For the text-containing cell, return its midpoint in [X, Y] coordinate format. 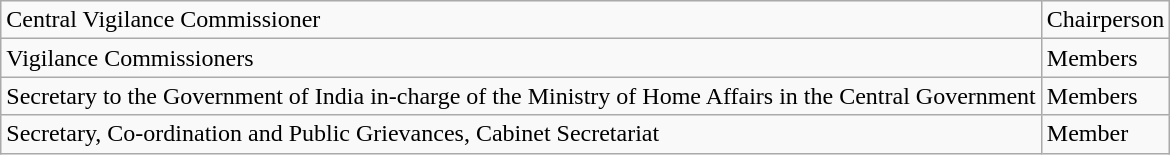
Secretary to the Government of India in-charge of the Ministry of Home Affairs in the Central Government [522, 96]
Vigilance Commissioners [522, 58]
Central Vigilance Commissioner [522, 20]
Member [1105, 134]
Chairperson [1105, 20]
Secretary, Co-ordination and Public Grievances, Cabinet Secretariat [522, 134]
